Extract the (X, Y) coordinate from the center of the cell holding the provided text.  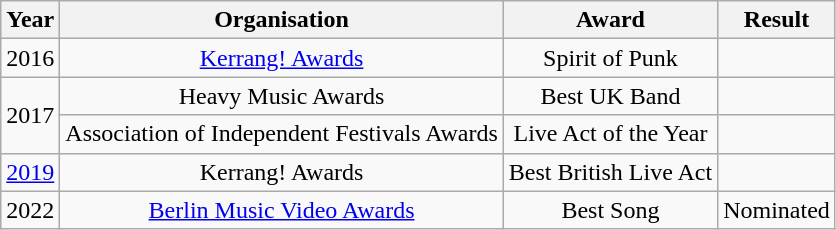
Best Song (610, 210)
Best British Live Act (610, 172)
Result (777, 20)
Association of Independent Festivals Awards (282, 134)
Live Act of the Year (610, 134)
2016 (30, 58)
Organisation (282, 20)
2019 (30, 172)
Berlin Music Video Awards (282, 210)
Year (30, 20)
Heavy Music Awards (282, 96)
2022 (30, 210)
Award (610, 20)
Spirit of Punk (610, 58)
2017 (30, 115)
Nominated (777, 210)
Best UK Band (610, 96)
